For the text-containing cell, return its midpoint in [X, Y] coordinate format. 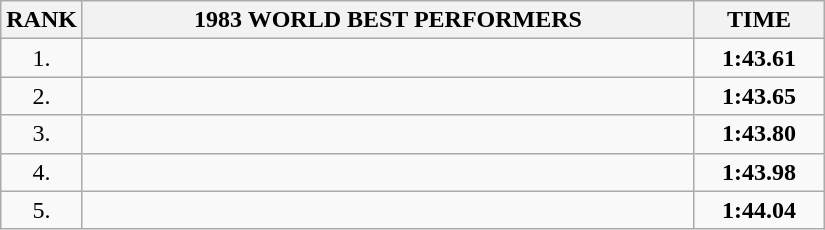
1:43.65 [760, 96]
1:43.80 [760, 134]
1:44.04 [760, 210]
2. [42, 96]
1:43.98 [760, 172]
5. [42, 210]
RANK [42, 20]
1. [42, 58]
TIME [760, 20]
3. [42, 134]
4. [42, 172]
1983 WORLD BEST PERFORMERS [388, 20]
1:43.61 [760, 58]
